From the cell containing the given text, extract its center point as (X, Y) coordinate. 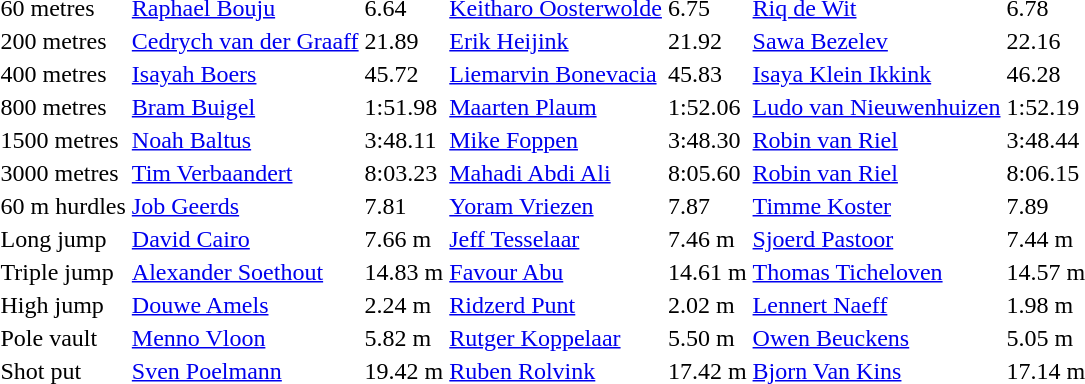
Favour Abu (556, 272)
8:05.60 (707, 173)
Ridzerd Punt (556, 305)
7.66 m (404, 239)
Sawa Bezelev (876, 41)
Timme Koster (876, 206)
Isaya Klein Ikkink (876, 74)
Maarten Plaum (556, 107)
2.24 m (404, 305)
3:48.30 (707, 140)
Alexander Soethout (245, 272)
8:03.23 (404, 173)
Liemarvin Bonevacia (556, 74)
45.72 (404, 74)
Cedrych van der Graaff (245, 41)
Mike Foppen (556, 140)
1:51.98 (404, 107)
2.02 m (707, 305)
David Cairo (245, 239)
Thomas Ticheloven (876, 272)
Yoram Vriezen (556, 206)
Rutger Koppelaar (556, 338)
Menno Vloon (245, 338)
Mahadi Abdi Ali (556, 173)
Erik Heijink (556, 41)
14.83 m (404, 272)
Ludo van Nieuwenhuizen (876, 107)
Lennert Naeff (876, 305)
3:48.11 (404, 140)
7.81 (404, 206)
5.82 m (404, 338)
Sjoerd Pastoor (876, 239)
1:52.06 (707, 107)
45.83 (707, 74)
14.61 m (707, 272)
Jeff Tesselaar (556, 239)
21.92 (707, 41)
Bram Buigel (245, 107)
Douwe Amels (245, 305)
Tim Verbaandert (245, 173)
7.46 m (707, 239)
21.89 (404, 41)
Owen Beuckens (876, 338)
5.50 m (707, 338)
Isayah Boers (245, 74)
Noah Baltus (245, 140)
7.87 (707, 206)
Job Geerds (245, 206)
